Capture the cell that displays the provided text and extract its [X, Y] central coordinate. 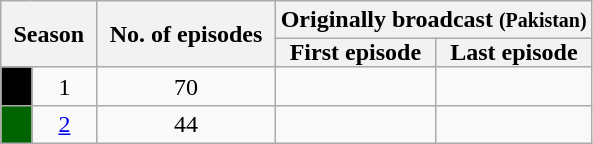
No. of episodes [186, 34]
Originally broadcast (Pakistan) [434, 20]
Season [49, 34]
Last episode [514, 53]
44 [186, 124]
2 [64, 124]
70 [186, 86]
First episode [356, 53]
1 [64, 86]
